Locate the cell with the specified text and output its (X, Y) center coordinate. 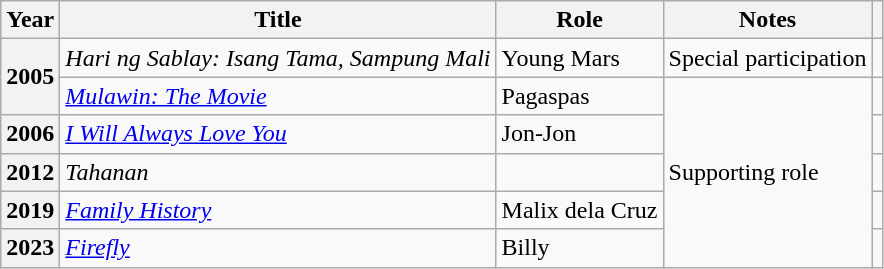
Supporting role (768, 172)
Young Mars (580, 58)
2005 (30, 77)
Role (580, 20)
Tahanan (278, 172)
Notes (768, 20)
I Will Always Love You (278, 134)
Special participation (768, 58)
2006 (30, 134)
Firefly (278, 248)
2019 (30, 210)
2023 (30, 248)
Year (30, 20)
Title (278, 20)
Malix dela Cruz (580, 210)
2012 (30, 172)
Jon-Jon (580, 134)
Billy (580, 248)
Mulawin: The Movie (278, 96)
Family History (278, 210)
Hari ng Sablay: Isang Tama, Sampung Mali (278, 58)
Pagaspas (580, 96)
